Locate the cell with the specified text and output its [X, Y] center coordinate. 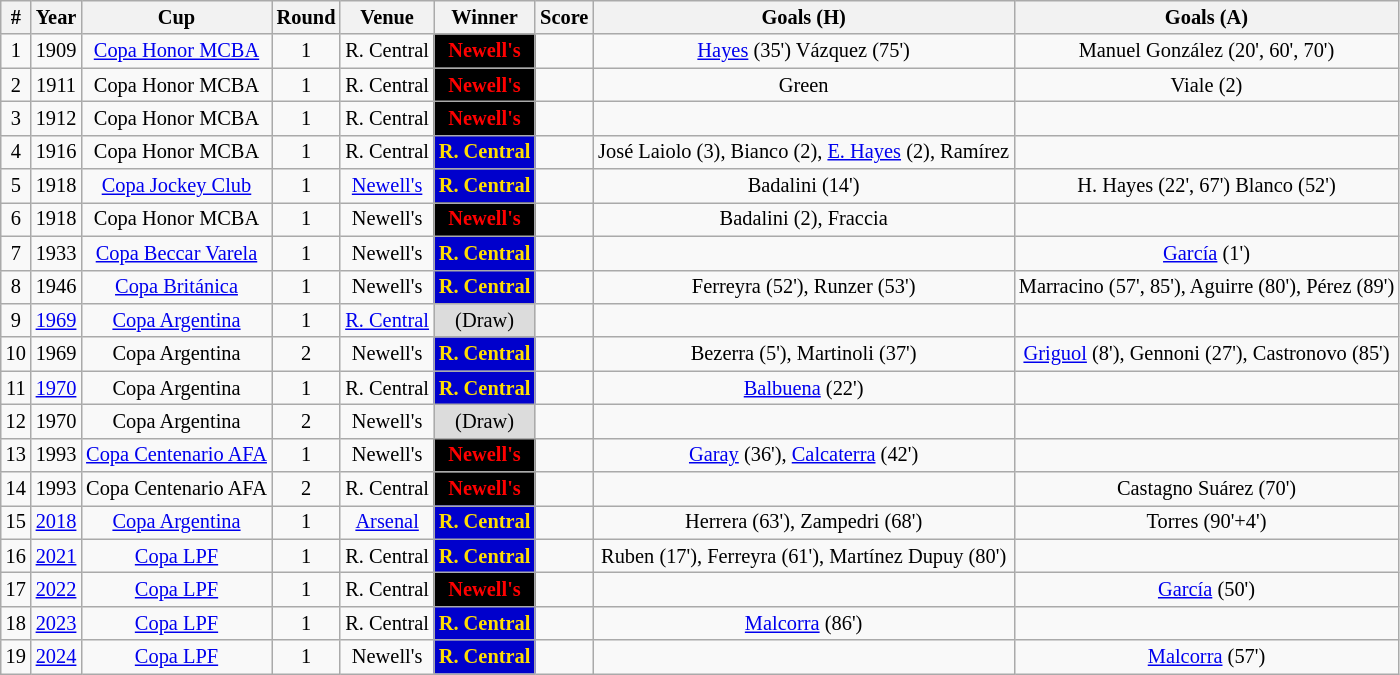
Malcorra (86') [804, 623]
15 [16, 522]
Score [564, 17]
16 [16, 556]
Badalini (2), Fraccia [804, 219]
1909 [56, 51]
Green [804, 85]
Viale (2) [1206, 85]
1946 [56, 287]
19 [16, 657]
Malcorra (57') [1206, 657]
6 [16, 219]
Venue [386, 17]
1912 [56, 118]
Year [56, 17]
Arsenal [386, 522]
Garay (36'), Calcaterra (42') [804, 455]
Hayes (35') Vázquez (75') [804, 51]
Round [306, 17]
12 [16, 421]
17 [16, 589]
1916 [56, 152]
8 [16, 287]
2024 [56, 657]
Cup [176, 17]
García (50') [1206, 589]
Marracino (57', 85'), Aguirre (80'), Pérez (89') [1206, 287]
Castagno Suárez (70') [1206, 489]
18 [16, 623]
Torres (90'+4') [1206, 522]
Copa Británica [176, 287]
11 [16, 388]
H. Hayes (22', 67') Blanco (52') [1206, 186]
Copa Jockey Club [176, 186]
Herrera (63'), Zampedri (68') [804, 522]
4 [16, 152]
10 [16, 354]
14 [16, 489]
7 [16, 253]
13 [16, 455]
Bezerra (5'), Martinoli (37') [804, 354]
Griguol (8'), Gennoni (27'), Castronovo (85') [1206, 354]
Goals (A) [1206, 17]
2021 [56, 556]
1911 [56, 85]
Balbuena (22') [804, 388]
Ferreyra (52'), Runzer (53') [804, 287]
1933 [56, 253]
5 [16, 186]
García (1') [1206, 253]
# [16, 17]
2023 [56, 623]
José Laiolo (3), Bianco (2), E. Hayes (2), Ramírez [804, 152]
9 [16, 320]
Copa Beccar Varela [176, 253]
Badalini (14') [804, 186]
3 [16, 118]
Ruben (17'), Ferreyra (61'), Martínez Dupuy (80') [804, 556]
2022 [56, 589]
Goals (H) [804, 17]
Winner [484, 17]
2018 [56, 522]
Manuel González (20', 60', 70') [1206, 51]
